Output the [x, y] coordinate of the center of the cell containing the given text.  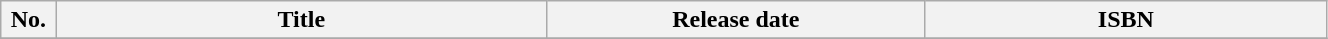
No. [28, 20]
ISBN [1126, 20]
Title [301, 20]
Release date [736, 20]
